For the text-containing cell, return its midpoint in (X, Y) coordinate format. 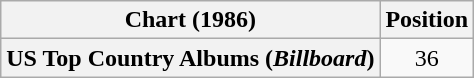
Position (427, 20)
36 (427, 58)
Chart (1986) (190, 20)
US Top Country Albums (Billboard) (190, 58)
